Detect which cell encompasses the target text, then output its (X, Y) center coordinate. 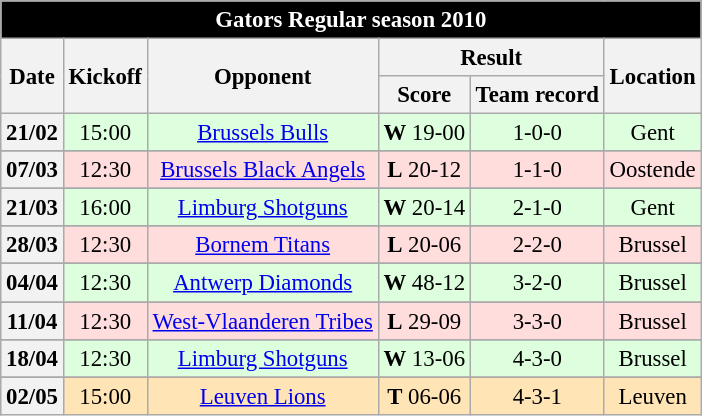
4-3-0 (537, 358)
3-3-0 (537, 321)
Leuven (652, 396)
28/03 (32, 245)
L 20-12 (424, 170)
L 20-06 (424, 245)
West-Vlaanderen Tribes (262, 321)
W 48-12 (424, 283)
2-1-0 (537, 208)
1-1-0 (537, 170)
18/04 (32, 358)
11/04 (32, 321)
16:00 (105, 208)
Kickoff (105, 76)
Result (491, 58)
W 13-06 (424, 358)
1-0-0 (537, 133)
W 19-00 (424, 133)
4-3-1 (537, 396)
21/02 (32, 133)
Oostende (652, 170)
Antwerp Diamonds (262, 283)
3-2-0 (537, 283)
L 29-09 (424, 321)
2-2-0 (537, 245)
04/04 (32, 283)
T 06-06 (424, 396)
Brussels Black Angels (262, 170)
21/03 (32, 208)
Location (652, 76)
W 20-14 (424, 208)
Bornem Titans (262, 245)
02/05 (32, 396)
Opponent (262, 76)
Leuven Lions (262, 396)
Team record (537, 95)
Date (32, 76)
Score (424, 95)
Brussels Bulls (262, 133)
07/03 (32, 170)
Gators Regular season 2010 (351, 20)
